Output the [x, y] coordinate of the center of the cell containing the given text.  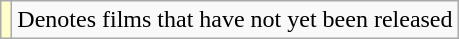
Denotes films that have not yet been released [235, 20]
